Capture the cell that displays the provided text and extract its [x, y] central coordinate. 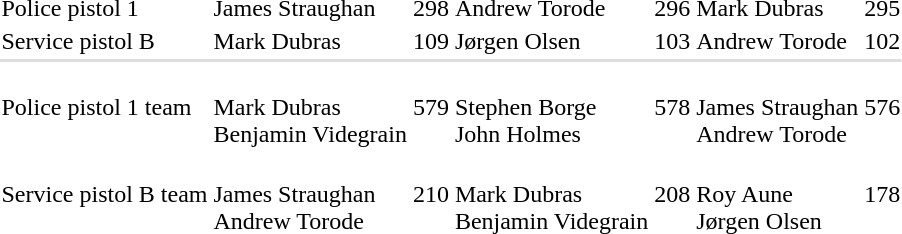
578 [672, 107]
Service pistol B [104, 41]
579 [430, 107]
Mark Dubras [310, 41]
Jørgen Olsen [551, 41]
102 [882, 41]
Stephen BorgeJohn Holmes [551, 107]
Andrew Torode [778, 41]
109 [430, 41]
James StraughanAndrew Torode [778, 107]
103 [672, 41]
Police pistol 1 team [104, 107]
576 [882, 107]
Mark DubrasBenjamin Videgrain [310, 107]
